Capture the cell that displays the provided text and extract its (X, Y) central coordinate. 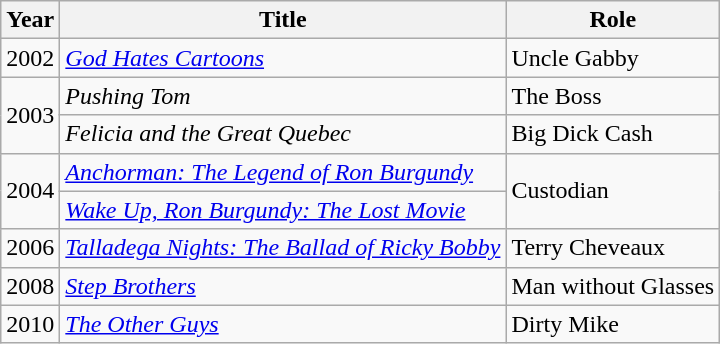
The Boss (613, 96)
2006 (30, 248)
Anchorman: The Legend of Ron Burgundy (283, 172)
Felicia and the Great Quebec (283, 134)
Big Dick Cash (613, 134)
2002 (30, 58)
Pushing Tom (283, 96)
2004 (30, 191)
Talladega Nights: The Ballad of Ricky Bobby (283, 248)
Year (30, 20)
Dirty Mike (613, 324)
God Hates Cartoons (283, 58)
Wake Up, Ron Burgundy: The Lost Movie (283, 210)
Custodian (613, 191)
Step Brothers (283, 286)
Role (613, 20)
The Other Guys (283, 324)
Title (283, 20)
Uncle Gabby (613, 58)
2003 (30, 115)
2008 (30, 286)
2010 (30, 324)
Man without Glasses (613, 286)
Terry Cheveaux (613, 248)
